Extract the [x, y] coordinate from the center of the cell holding the provided text.  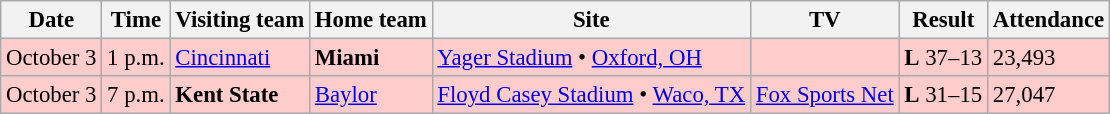
Yager Stadium • Oxford, OH [591, 58]
Cincinnati [240, 58]
Fox Sports Net [824, 95]
Date [52, 20]
Kent State [240, 95]
23,493 [1048, 58]
L 37–13 [943, 58]
1 p.m. [136, 58]
TV [824, 20]
27,047 [1048, 95]
Attendance [1048, 20]
Miami [370, 58]
L 31–15 [943, 95]
Baylor [370, 95]
Home team [370, 20]
Result [943, 20]
Time [136, 20]
Visiting team [240, 20]
Floyd Casey Stadium • Waco, TX [591, 95]
7 p.m. [136, 95]
Site [591, 20]
